Extract the [x, y] coordinate from the center of the cell holding the provided text.  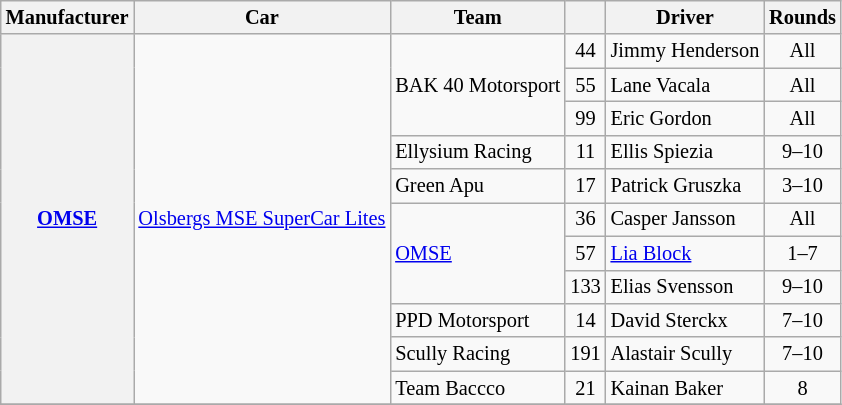
Green Apu [478, 186]
Lane Vacala [686, 85]
Elias Svensson [686, 287]
36 [585, 219]
Driver [686, 17]
Olsbergs MSE SuperCar Lites [262, 219]
Ellis Spiezia [686, 152]
Eric Gordon [686, 118]
55 [585, 85]
17 [585, 186]
Manufacturer [68, 17]
57 [585, 253]
Team Baccco [478, 388]
99 [585, 118]
Alastair Scully [686, 354]
1–7 [802, 253]
Lia Block [686, 253]
Car [262, 17]
Scully Racing [478, 354]
11 [585, 152]
BAK 40 Motorsport [478, 84]
Casper Jansson [686, 219]
Kainan Baker [686, 388]
8 [802, 388]
133 [585, 287]
3–10 [802, 186]
Ellysium Racing [478, 152]
14 [585, 320]
Rounds [802, 17]
Jimmy Henderson [686, 51]
191 [585, 354]
PPD Motorsport [478, 320]
Patrick Gruszka [686, 186]
44 [585, 51]
21 [585, 388]
David Sterckx [686, 320]
Team [478, 17]
